Scan for the cell matching the given text and deliver its (x, y) coordinate at center. 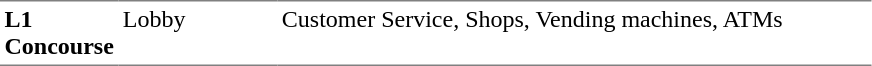
Lobby (198, 33)
Customer Service, Shops, Vending machines, ATMs (574, 33)
L1Concourse (59, 33)
